Detect which cell encompasses the target text, then output its [X, Y] center coordinate. 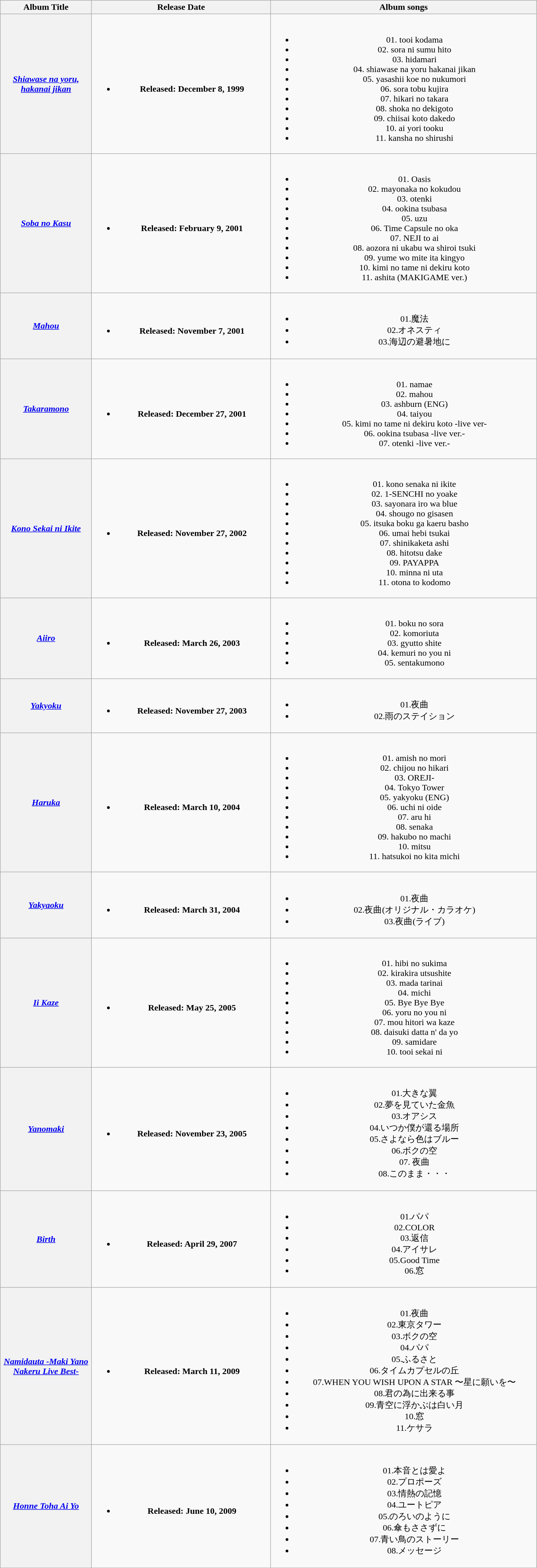
Honne Toha Ai Yo [46, 1506]
Released: March 26, 2003 [181, 638]
Released: November 27, 2003 [181, 706]
Yakyoku [46, 706]
Album songs [403, 7]
Released: November 23, 2005 [181, 1129]
Released: June 10, 2009 [181, 1506]
Soba no Kasu [46, 223]
01. boku no sora02. komoriuta03. gyutto shite04. kemuri no you ni05. sentakumono [403, 638]
Released: December 27, 2001 [181, 409]
01.パパ02.COLOR03.返信04.アイサレ05.Good Time06.窓 [403, 1239]
Shiawase na yoru, hakanai jikan [46, 84]
01.夜曲02.雨のステイション [403, 706]
Released: November 27, 2002 [181, 528]
Released: March 11, 2009 [181, 1366]
Aiiro [46, 638]
Takaramono [46, 409]
Album Title [46, 7]
Namidauta -Maki Yano Nakeru Live Best- [46, 1366]
01.大きな翼02.夢を見ていた金魚03.オアシス04.いつか僕が還る場所05.さよなら色はブルー06.ボクの空07. 夜曲08.このまま・・・ [403, 1129]
Birth [46, 1239]
Released: December 8, 1999 [181, 84]
Ii Kaze [46, 1003]
01.夜曲02.夜曲(オリジナル・カラオケ)03.夜曲(ライブ) [403, 905]
Yakyaoku [46, 905]
Kono Sekai ni Ikite [46, 528]
Released: March 10, 2004 [181, 803]
01.夜曲02.東京タワー03.ボクの空04.パパ05.ふるさと06.タイムカプセルの丘07.WHEN YOU WISH UPON A STAR 〜星に願いを〜08.君の為に出来る事09.青空に浮かぶは白い月10.窓11.ケサラ [403, 1366]
01.本音とは愛よ02.プロポーズ03.情熱の記憶04.ユートピア05.のろいのように06.傘もささずに07.青い鳥のストーリー08.メッセージ [403, 1506]
Released: February 9, 2001 [181, 223]
Released: May 25, 2005 [181, 1003]
Released: April 29, 2007 [181, 1239]
01. namae02. mahou03. ashburn (ENG)04. taiyou05. kimi no tame ni dekiru koto -live ver-06. ookina tsubasa -live ver.-07. otenki -live ver.- [403, 409]
Released: March 31, 2004 [181, 905]
Release Date [181, 7]
01.魔法02.オネスティ03.海辺の避暑地に [403, 326]
Released: November 7, 2001 [181, 326]
Haruka [46, 803]
Yanomaki [46, 1129]
Mahou [46, 326]
